Return (x, y) of the center of cell containing provided text 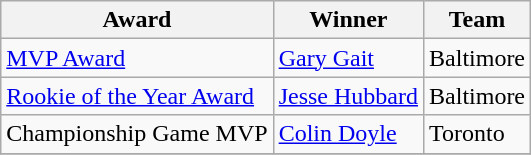
Gary Gait (348, 58)
MVP Award (137, 58)
Rookie of the Year Award (137, 96)
Toronto (478, 134)
Championship Game MVP (137, 134)
Jesse Hubbard (348, 96)
Team (478, 20)
Colin Doyle (348, 134)
Award (137, 20)
Winner (348, 20)
